For the text-containing cell, return its midpoint in (X, Y) coordinate format. 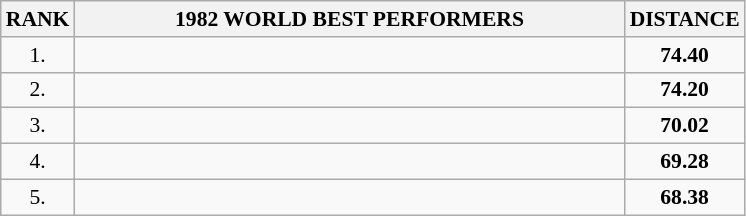
68.38 (685, 197)
70.02 (685, 126)
RANK (38, 19)
5. (38, 197)
1982 WORLD BEST PERFORMERS (349, 19)
69.28 (685, 162)
2. (38, 90)
74.20 (685, 90)
4. (38, 162)
3. (38, 126)
74.40 (685, 55)
1. (38, 55)
DISTANCE (685, 19)
